Return the [x, y] coordinate for the center point of the cell that contains the specified text.  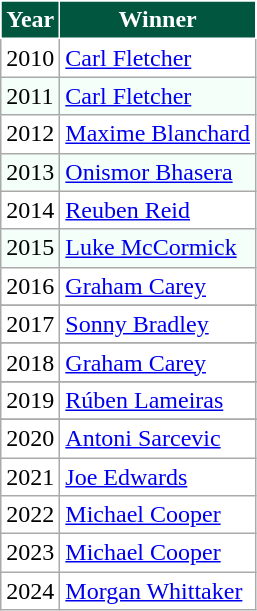
2011 [30, 96]
2010 [30, 58]
2018 [30, 362]
Winner [158, 20]
2019 [30, 400]
Year [30, 20]
Luke McCormick [158, 248]
2016 [30, 286]
2022 [30, 515]
2017 [30, 324]
2013 [30, 172]
Joe Edwards [158, 477]
Morgan Whittaker [158, 591]
2015 [30, 248]
2012 [30, 134]
Onismor Bhasera [158, 172]
2023 [30, 553]
Maxime Blanchard [158, 134]
Antoni Sarcevic [158, 438]
2020 [30, 438]
2014 [30, 210]
Reuben Reid [158, 210]
Rúben Lameiras [158, 400]
2024 [30, 591]
2021 [30, 477]
Sonny Bradley [158, 324]
